Locate the cell with the specified text and output its [X, Y] center coordinate. 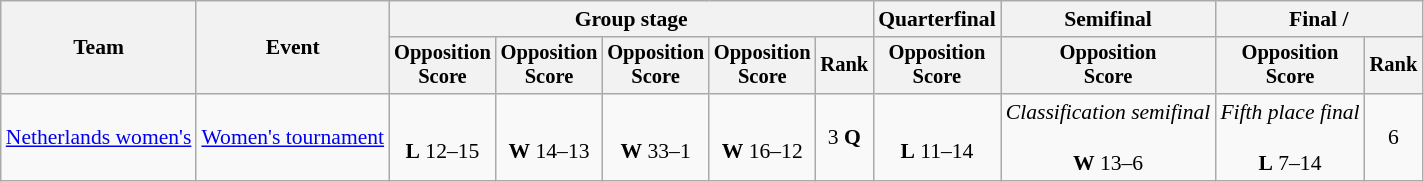
Classification semifinalW 13–6 [1108, 138]
W 33–1 [656, 138]
L 11–14 [937, 138]
6 [1394, 138]
Event [292, 48]
Team [99, 48]
W 16–12 [762, 138]
Semifinal [1108, 19]
Netherlands women's [99, 138]
Final / [1318, 19]
3 Q [845, 138]
L 12–15 [442, 138]
Women's tournament [292, 138]
Quarterfinal [937, 19]
W 14–13 [550, 138]
Group stage [631, 19]
Fifth place finalL 7–14 [1290, 138]
